Return the [X, Y] coordinate for the center point of the cell that contains the specified text.  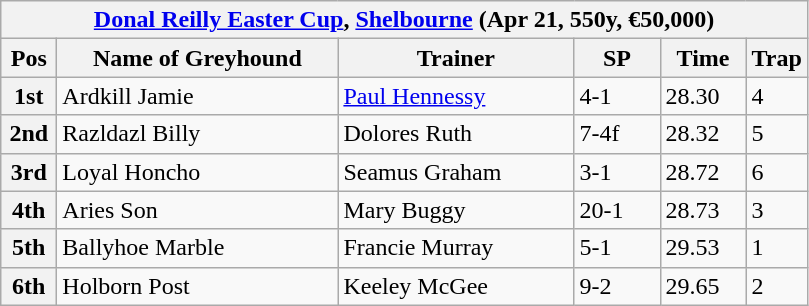
Ballyhoe Marble [198, 248]
Keeley McGee [456, 286]
3-1 [617, 172]
Paul Hennessy [456, 96]
Ardkill Jamie [198, 96]
29.65 [703, 286]
Francie Murray [456, 248]
Seamus Graham [456, 172]
Pos [29, 58]
Trainer [456, 58]
Aries Son [198, 210]
Mary Buggy [456, 210]
Holborn Post [198, 286]
29.53 [703, 248]
Donal Reilly Easter Cup, Shelbourne (Apr 21, 550y, €50,000) [404, 20]
5th [29, 248]
3rd [29, 172]
4 [776, 96]
Trap [776, 58]
4-1 [617, 96]
6th [29, 286]
6 [776, 172]
20-1 [617, 210]
SP [617, 58]
Name of Greyhound [198, 58]
5 [776, 134]
Razldazl Billy [198, 134]
Loyal Honcho [198, 172]
2nd [29, 134]
9-2 [617, 286]
1st [29, 96]
3 [776, 210]
2 [776, 286]
Time [703, 58]
28.72 [703, 172]
Dolores Ruth [456, 134]
5-1 [617, 248]
28.32 [703, 134]
7-4f [617, 134]
1 [776, 248]
28.30 [703, 96]
28.73 [703, 210]
4th [29, 210]
